Detect which cell encompasses the target text, then output its [X, Y] center coordinate. 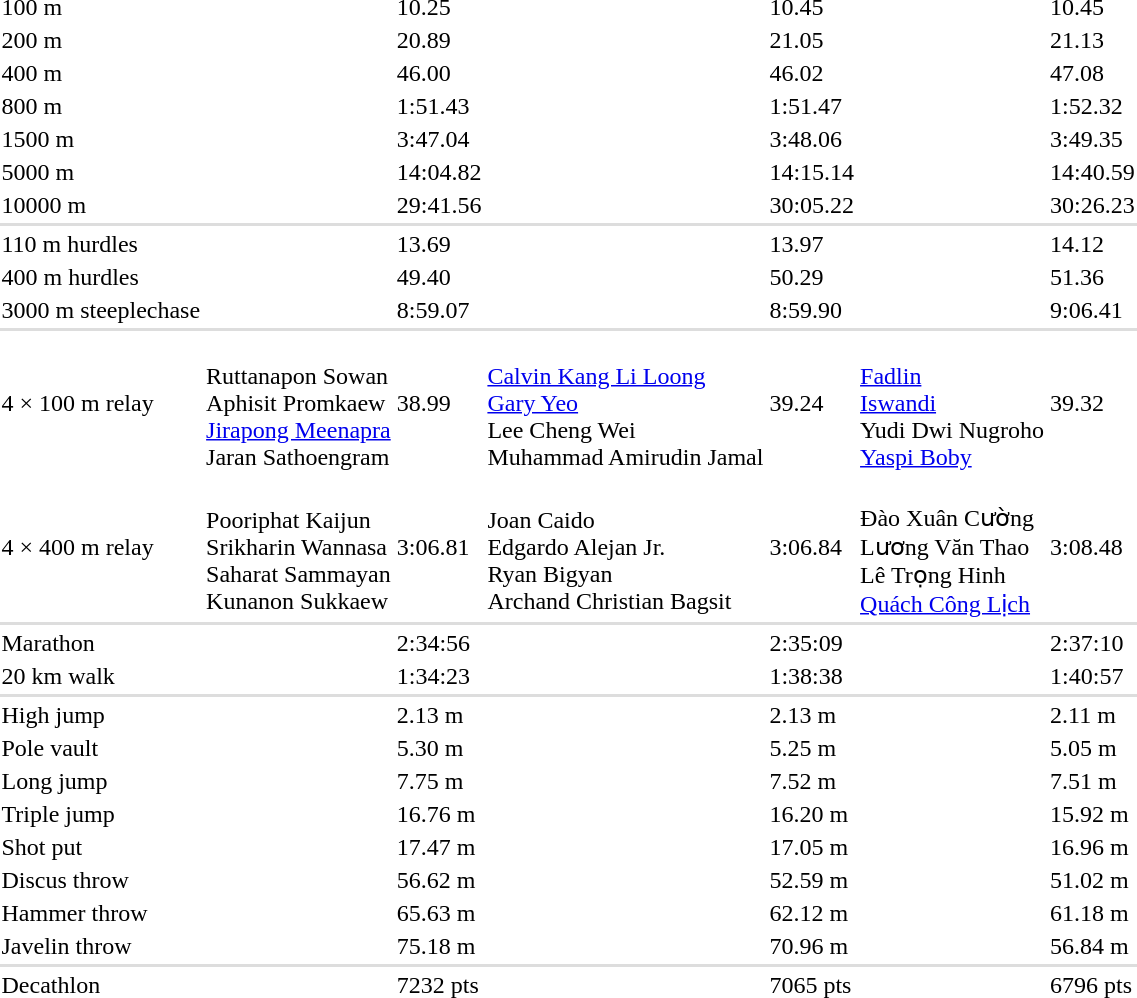
30:05.22 [812, 205]
3:49.35 [1093, 139]
3:06.84 [812, 547]
Pooriphat Kaijun Srikharin Wannasa Saharat Sammayan Kunanon Sukkaew [299, 547]
10000 m [101, 205]
38.99 [439, 403]
30:26.23 [1093, 205]
5.05 m [1093, 748]
Long jump [101, 781]
20.89 [439, 40]
200 m [101, 40]
Ruttanapon Sowan Aphisit Promkaew Jirapong Meenapra Jaran Sathoengram [299, 403]
46.00 [439, 73]
Triple jump [101, 814]
4 × 400 m relay [101, 547]
2:35:09 [812, 643]
7.75 m [439, 781]
16.96 m [1093, 847]
7.51 m [1093, 781]
39.32 [1093, 403]
8:59.07 [439, 310]
4 × 100 m relay [101, 403]
Fadlin Iswandi Yudi Dwi Nugroho Yaspi Boby [952, 403]
16.20 m [812, 814]
13.97 [812, 244]
51.02 m [1093, 880]
16.76 m [439, 814]
1:38:38 [812, 676]
Discus throw [101, 880]
8:59.90 [812, 310]
Calvin Kang Li Loong Gary Yeo Lee Cheng Wei Muhammad Amirudin Jamal [626, 403]
Shot put [101, 847]
13.69 [439, 244]
65.63 m [439, 913]
2.11 m [1093, 715]
5.25 m [812, 748]
Marathon [101, 643]
3:47.04 [439, 139]
High jump [101, 715]
3:06.81 [439, 547]
1:34:23 [439, 676]
56.84 m [1093, 946]
62.12 m [812, 913]
15.92 m [1093, 814]
20 km walk [101, 676]
1:40:57 [1093, 676]
1:52.32 [1093, 106]
9:06.41 [1093, 310]
Pole vault [101, 748]
110 m hurdles [101, 244]
3:08.48 [1093, 547]
21.05 [812, 40]
46.02 [812, 73]
1500 m [101, 139]
49.40 [439, 277]
50.29 [812, 277]
5.30 m [439, 748]
70.96 m [812, 946]
3:48.06 [812, 139]
2:37:10 [1093, 643]
56.62 m [439, 880]
Javelin throw [101, 946]
61.18 m [1093, 913]
5000 m [101, 172]
14:40.59 [1093, 172]
14:15.14 [812, 172]
17.47 m [439, 847]
51.36 [1093, 277]
21.13 [1093, 40]
29:41.56 [439, 205]
1:51.43 [439, 106]
3000 m steeplechase [101, 310]
52.59 m [812, 880]
47.08 [1093, 73]
14.12 [1093, 244]
Joan Caido Edgardo Alejan Jr. Ryan Bigyan Archand Christian Bagsit [626, 547]
400 m [101, 73]
14:04.82 [439, 172]
39.24 [812, 403]
800 m [101, 106]
2:34:56 [439, 643]
Hammer throw [101, 913]
75.18 m [439, 946]
17.05 m [812, 847]
400 m hurdles [101, 277]
Đào Xuân Cường Lương Văn Thao Lê Trọng Hinh Quách Công Lịch [952, 547]
7.52 m [812, 781]
1:51.47 [812, 106]
